Provide the [x, y] coordinate of the cell's center where the given text is located.  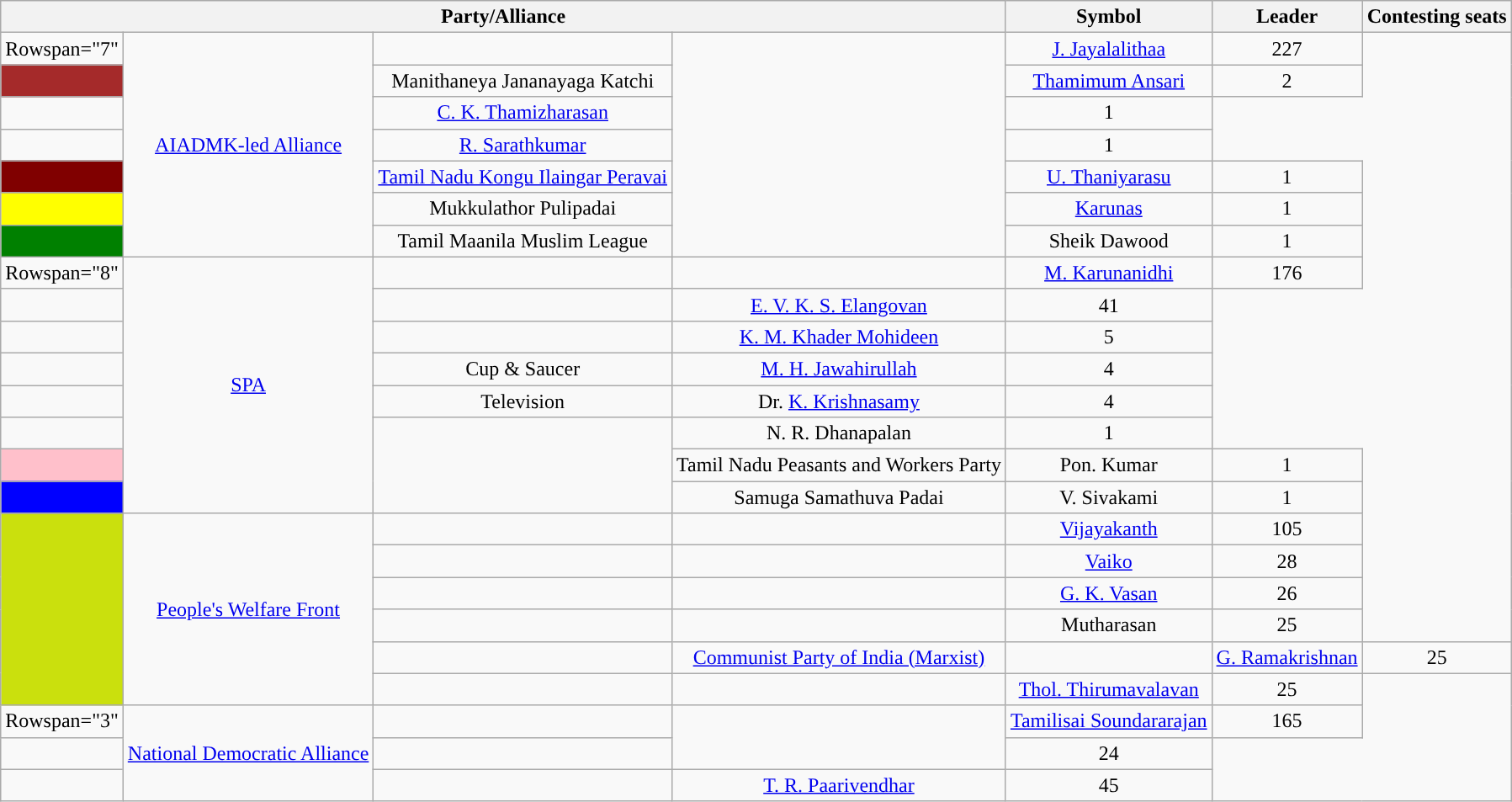
National Democratic Alliance [248, 753]
Manithaneya Jananayaga Katchi [523, 81]
2 [1287, 81]
T. R. Paarivendhar [838, 785]
G. K. Vasan [1109, 593]
U. Thaniyarasu [1109, 177]
45 [1109, 785]
Rowspan="3" [62, 721]
People's Welfare Front [248, 609]
5 [1109, 337]
Dr. K. Krishnasamy [838, 401]
41 [1109, 305]
105 [1287, 529]
Vijayakanth [1109, 529]
M. Karunanidhi [1109, 273]
C. K. Thamizharasan [523, 113]
E. V. K. S. Elangovan [838, 305]
Thol. Thirumavalavan [1109, 689]
Party/Alliance [503, 17]
24 [1109, 753]
Samuga Samathuva Padai [838, 497]
Communist Party of India (Marxist) [838, 657]
N. R. Dhanapalan [838, 433]
Thamimum Ansari [1109, 81]
Mutharasan [1109, 625]
Contesting seats [1437, 17]
AIADMK-led Alliance [248, 145]
Television [523, 401]
Rowspan="8" [62, 273]
26 [1287, 593]
Tamil Maanila Muslim League [523, 241]
Leader [1287, 17]
Cup & Saucer [523, 369]
R. Sarathkumar [523, 145]
Karunas [1109, 209]
Tamil Nadu Kongu Ilaingar Peravai [523, 177]
V. Sivakami [1109, 497]
G. Ramakrishnan [1287, 657]
Tamilisai Soundararajan [1109, 721]
Mukkulathor Pulipadai [523, 209]
165 [1287, 721]
J. Jayalalithaa [1109, 49]
Rowspan="7" [62, 49]
SPA [248, 385]
K. M. Khader Mohideen [838, 337]
Pon. Kumar [1109, 465]
M. H. Jawahirullah [838, 369]
227 [1287, 49]
28 [1287, 561]
Tamil Nadu Peasants and Workers Party [838, 465]
Symbol [1109, 17]
176 [1287, 273]
Sheik Dawood [1109, 241]
Vaiko [1109, 561]
